Locate the cell with the specified text and output its [x, y] center coordinate. 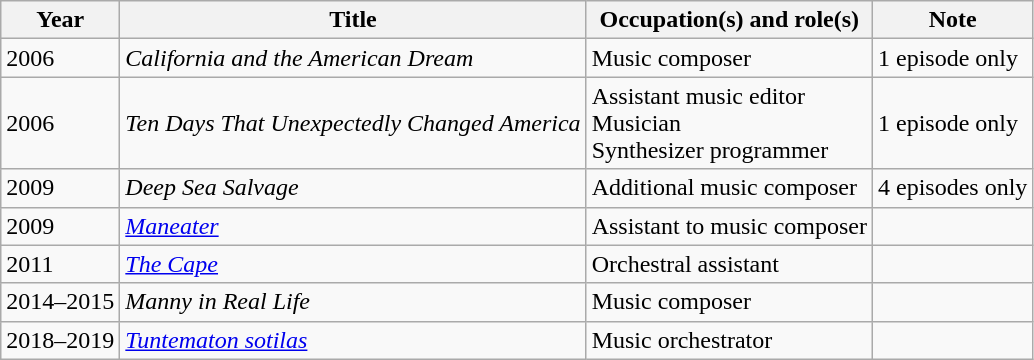
Year [60, 20]
2011 [60, 264]
Title [353, 20]
Manny in Real Life [353, 302]
Note [953, 20]
Assistant to music composer [729, 226]
Assistant music editorMusicianSynthesizer programmer [729, 123]
The Cape [353, 264]
2018–2019 [60, 340]
Music orchestrator [729, 340]
Deep Sea Salvage [353, 188]
Occupation(s) and role(s) [729, 20]
Orchestral assistant [729, 264]
Tuntematon sotilas [353, 340]
Additional music composer [729, 188]
2014–2015 [60, 302]
Ten Days That Unexpectedly Changed America [353, 123]
California and the American Dream [353, 58]
Maneater [353, 226]
4 episodes only [953, 188]
